Output the (X, Y) coordinate of the center of the cell containing the given text.  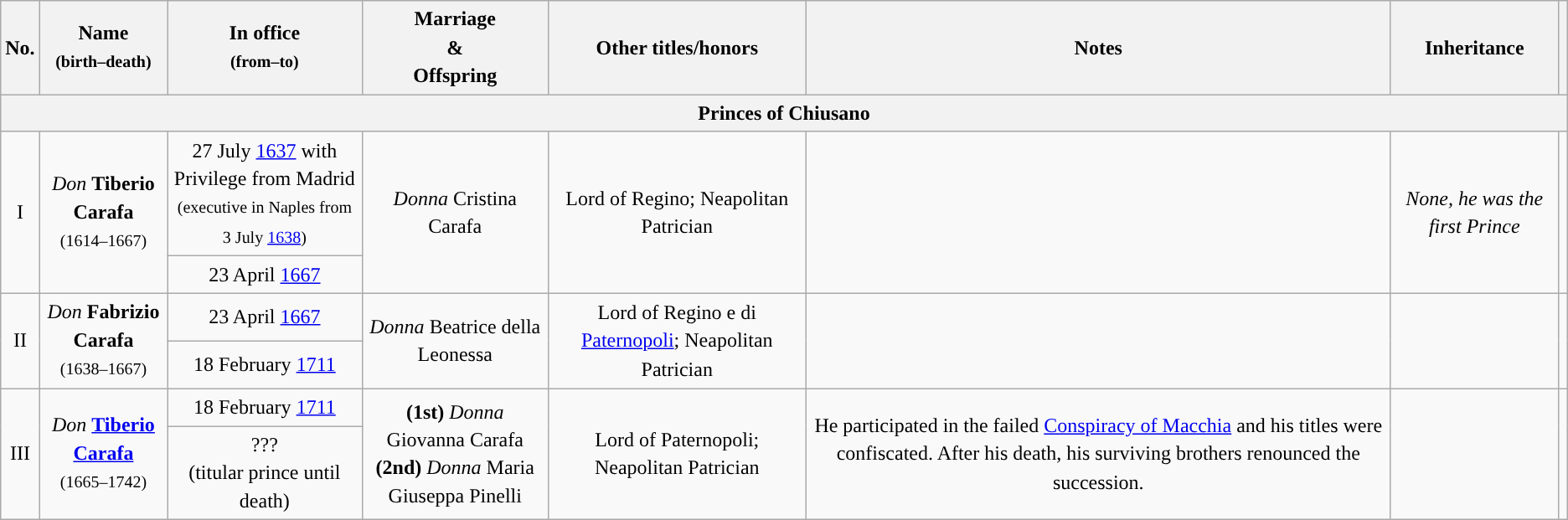
Don Tiberio Carafa(1665–1742) (104, 454)
Name(birth–death) (104, 48)
None, he was the first Prince (1474, 213)
Lord of Regino; Neapolitan Patrician (677, 213)
II (20, 340)
Don Tiberio Carafa(1614–1667) (104, 213)
(1st) Donna Giovanna Carafa(2nd) Donna Maria Giuseppa Pinelli (455, 454)
Notes (1098, 48)
Princes of Chiusano (784, 114)
Marriage&Offspring (455, 48)
Lord of Paternopoli; Neapolitan Patrician (677, 454)
III (20, 454)
I (20, 213)
Lord of Regino e di Paternopoli; Neapolitan Patrician (677, 340)
Inheritance (1474, 48)
27 July 1637 with Privilege from Madrid(executive in Naples from 3 July 1638) (265, 193)
Donna Cristina Carafa (455, 213)
???(titular prince until death) (265, 473)
Other titles/honors (677, 48)
In office(from–to) (265, 48)
Donna Beatrice della Leonessa (455, 340)
Don Fabrizio Carafa(1638–1667) (104, 340)
No. (20, 48)
